For the text-containing cell, return its midpoint in [X, Y] coordinate format. 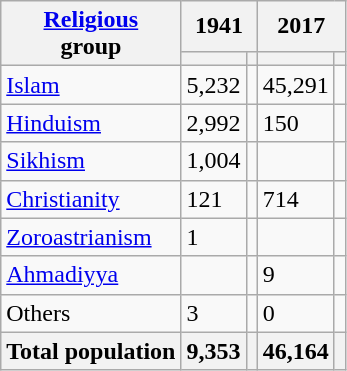
Islam [91, 85]
714 [296, 199]
2,992 [214, 123]
Christianity [91, 199]
1941 [219, 26]
Zoroastrianism [91, 237]
Hinduism [91, 123]
Ahmadiyya [91, 275]
46,164 [296, 351]
Religiousgroup [91, 34]
45,291 [296, 85]
1,004 [214, 161]
0 [296, 313]
3 [214, 313]
9,353 [214, 351]
Total population [91, 351]
9 [296, 275]
Sikhism [91, 161]
5,232 [214, 85]
Others [91, 313]
150 [296, 123]
1 [214, 237]
121 [214, 199]
2017 [301, 26]
